Return (x, y) of the center of cell containing provided text 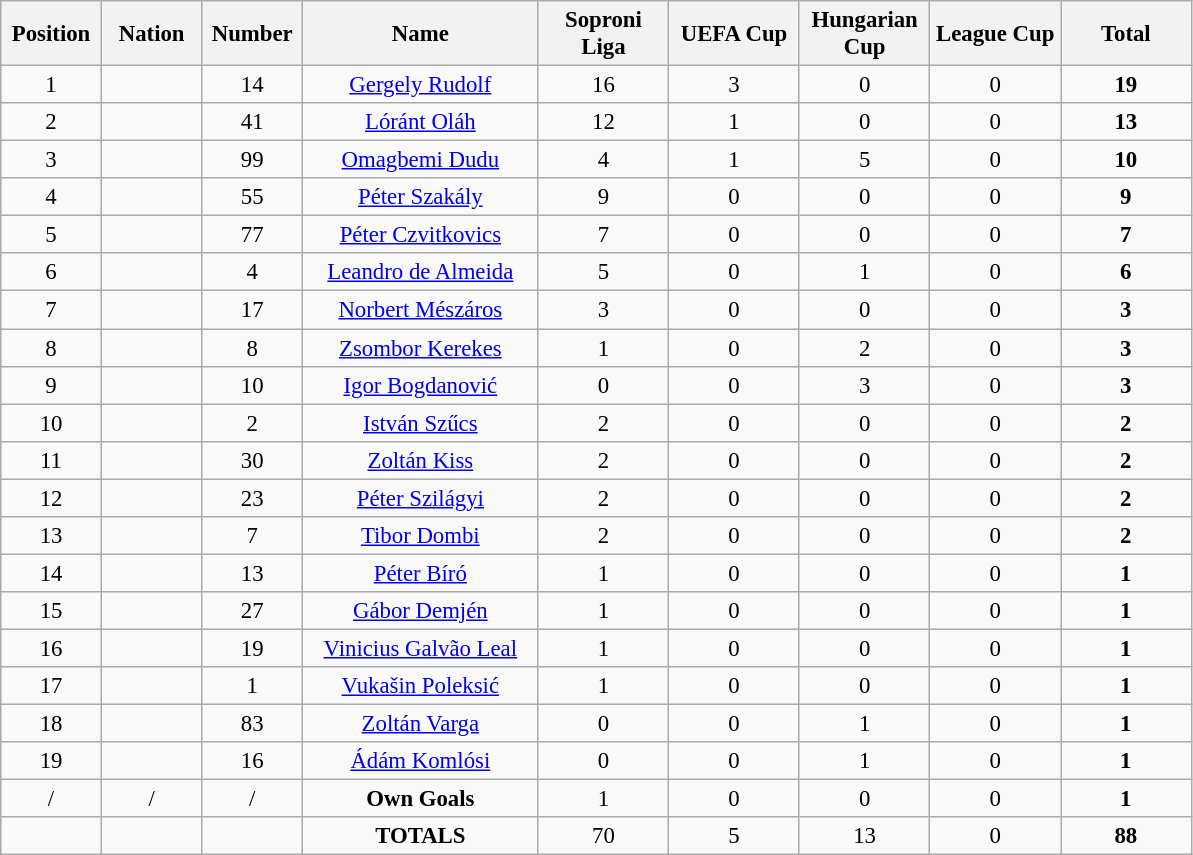
55 (252, 197)
Zoltán Kiss (421, 460)
18 (52, 724)
István Szűcs (421, 423)
Gergely Rudolf (421, 85)
Gábor Demjén (421, 611)
Number (252, 34)
11 (52, 460)
Hungarian Cup (864, 34)
30 (252, 460)
Tibor Dombi (421, 536)
TOTALS (421, 836)
Igor Bogdanović (421, 385)
70 (604, 836)
15 (52, 611)
23 (252, 498)
Zoltán Varga (421, 724)
Soproni Liga (604, 34)
UEFA Cup (734, 34)
Péter Czvitkovics (421, 235)
Name (421, 34)
Leandro de Almeida (421, 273)
27 (252, 611)
88 (1126, 836)
Omagbemi Dudu (421, 160)
Péter Szilágyi (421, 498)
Lóránt Oláh (421, 122)
77 (252, 235)
41 (252, 122)
Ádám Komlósi (421, 761)
League Cup (996, 34)
Nation (152, 34)
Own Goals (421, 799)
Total (1126, 34)
Vukašin Poleksić (421, 686)
Vinicius Galvão Leal (421, 648)
Péter Bíró (421, 573)
Zsombor Kerekes (421, 348)
Norbert Mészáros (421, 310)
Péter Szakály (421, 197)
83 (252, 724)
99 (252, 160)
Position (52, 34)
